Detect which cell encompasses the target text, then output its [X, Y] center coordinate. 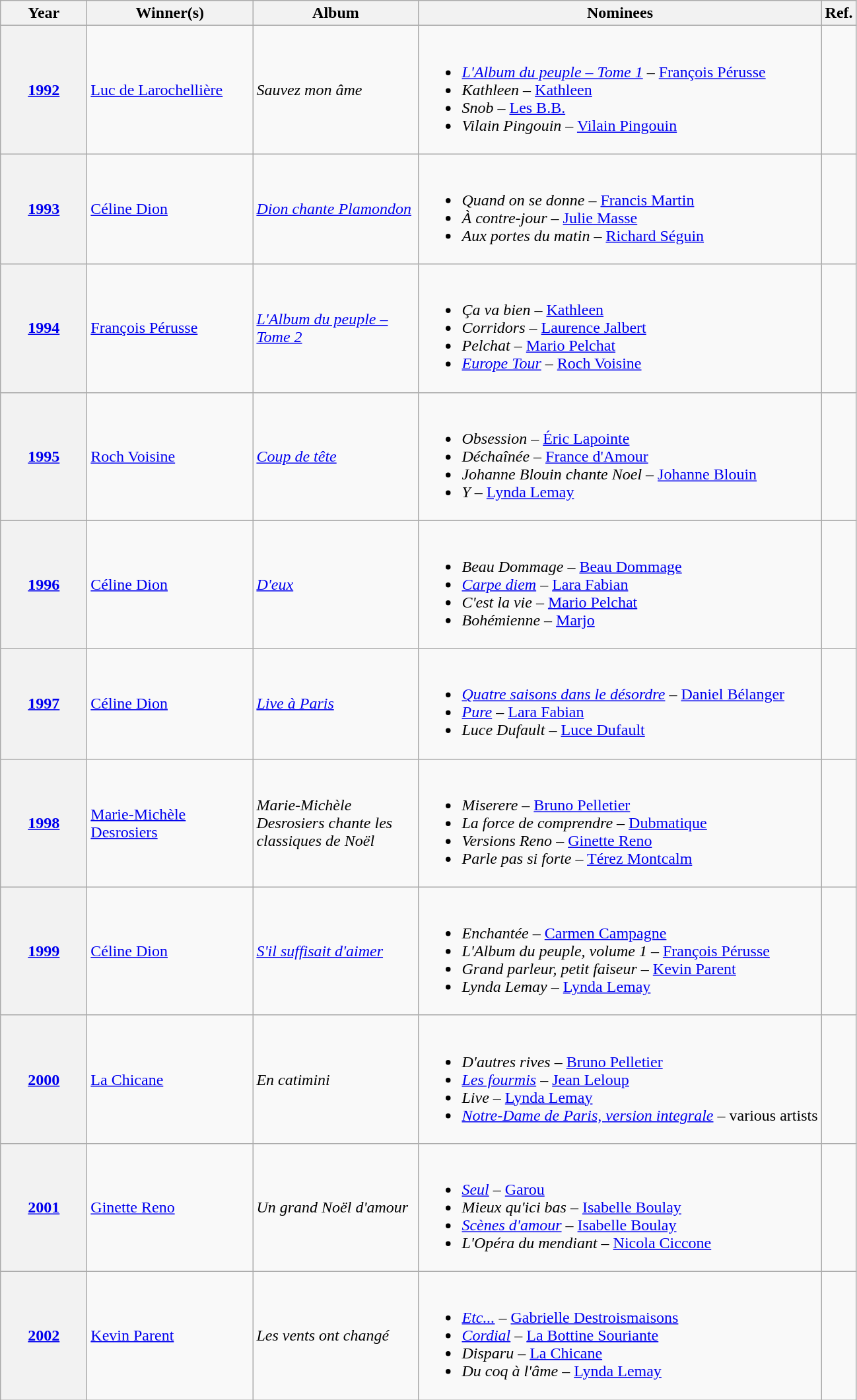
Etc... – Gabrielle DestroismaisonsCordial – La Bottine SourianteDisparu – La ChicaneDu coq à l'âme – Lynda Lemay [620, 1335]
François Pérusse [170, 328]
1996 [44, 584]
S'il suffisait d'aimer [335, 951]
Obsession – Éric LapointeDéchaînée – France d'AmourJohanne Blouin chante Noel – Johanne BlouinY – Lynda Lemay [620, 456]
Album [335, 13]
Nominees [620, 13]
Sauvez mon âme [335, 90]
Ça va bien – KathleenCorridors – Laurence JalbertPelchat – Mario PelchatEurope Tour – Roch Voisine [620, 328]
Roch Voisine [170, 456]
Seul – GarouMieux qu'ici bas – Isabelle BoulayScènes d'amour – Isabelle BoulayL'Opéra du mendiant – Nicola Ciccone [620, 1207]
Live à Paris [335, 704]
D'eux [335, 584]
Winner(s) [170, 13]
Ginette Reno [170, 1207]
Les vents ont changé [335, 1335]
Kevin Parent [170, 1335]
Marie-Michèle Desrosiers [170, 823]
2002 [44, 1335]
1995 [44, 456]
1998 [44, 823]
Year [44, 13]
Beau Dommage – Beau DommageCarpe diem – Lara FabianC'est la vie – Mario PelchatBohémienne – Marjo [620, 584]
Marie-Michèle Desrosiers chante les classiques de Noël [335, 823]
1994 [44, 328]
La Chicane [170, 1079]
Luc de Larochellière [170, 90]
1999 [44, 951]
Quand on se donne – Francis MartinÀ contre-jour – Julie MasseAux portes du matin – Richard Séguin [620, 209]
L'Album du peuple – Tome 2 [335, 328]
Miserere – Bruno PelletierLa force de comprendre – DubmatiqueVersions Reno – Ginette RenoParle pas si forte – Térez Montcalm [620, 823]
1993 [44, 209]
Dion chante Plamondon [335, 209]
D'autres rives – Bruno PelletierLes fourmis – Jean LeloupLive – Lynda LemayNotre-Dame de Paris, version integrale – various artists [620, 1079]
1997 [44, 704]
2000 [44, 1079]
Ref. [839, 13]
L'Album du peuple – Tome 1 – François PérusseKathleen – KathleenSnob – Les B.B.Vilain Pingouin – Vilain Pingouin [620, 90]
2001 [44, 1207]
Coup de tête [335, 456]
Un grand Noël d'amour [335, 1207]
En catimini [335, 1079]
1992 [44, 90]
Enchantée – Carmen CampagneL'Album du peuple, volume 1 – François PérusseGrand parleur, petit faiseur – Kevin ParentLynda Lemay – Lynda Lemay [620, 951]
Quatre saisons dans le désordre – Daniel BélangerPure – Lara FabianLuce Dufault – Luce Dufault [620, 704]
